Extract the [x, y] coordinate from the center of the cell holding the provided text.  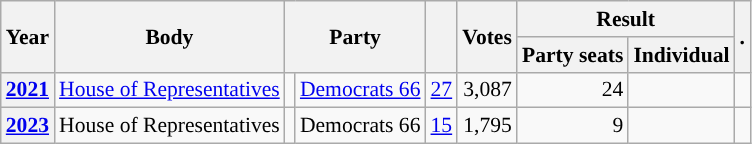
Year [28, 36]
Individual [681, 55]
Party seats [572, 55]
Votes [487, 36]
1,795 [487, 126]
. [742, 36]
3,087 [487, 90]
Party [356, 36]
9 [572, 126]
27 [442, 90]
Body [170, 36]
Result [626, 19]
2023 [28, 126]
15 [442, 126]
2021 [28, 90]
24 [572, 90]
